Detect which cell encompasses the target text, then output its [X, Y] center coordinate. 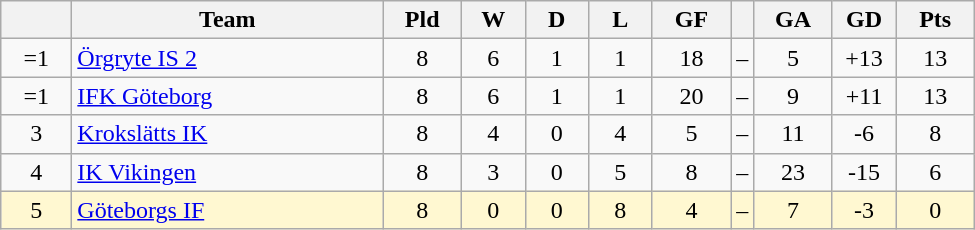
Göteborgs IF [228, 210]
-3 [864, 210]
IFK Göteborg [228, 96]
W [493, 20]
Pld [422, 20]
Örgryte IS 2 [228, 58]
Team [228, 20]
L [621, 20]
Krokslätts IK [228, 134]
IK Vikingen [228, 172]
18 [692, 58]
D [557, 20]
GA [794, 20]
-15 [864, 172]
-6 [864, 134]
23 [794, 172]
+11 [864, 96]
11 [794, 134]
7 [794, 210]
+13 [864, 58]
GD [864, 20]
20 [692, 96]
9 [794, 96]
Pts [936, 20]
GF [692, 20]
